Scan for the cell matching the given text and deliver its (x, y) coordinate at center. 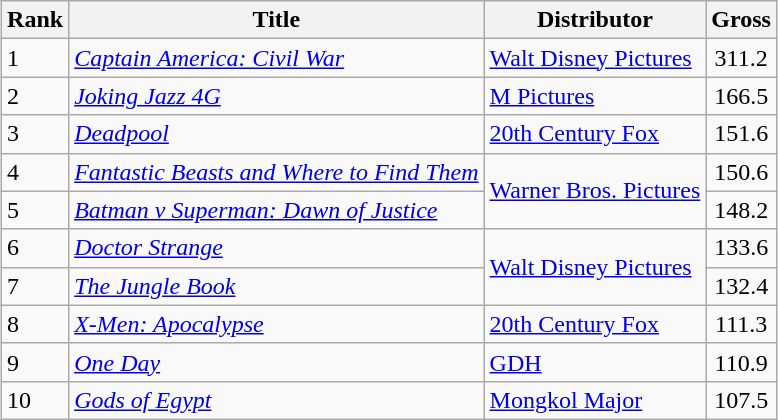
311.2 (742, 58)
9 (36, 362)
Deadpool (276, 134)
Warner Bros. Pictures (595, 191)
GDH (595, 362)
4 (36, 172)
110.9 (742, 362)
107.5 (742, 400)
3 (36, 134)
10 (36, 400)
132.4 (742, 286)
X-Men: Apocalypse (276, 324)
Mongkol Major (595, 400)
151.6 (742, 134)
8 (36, 324)
5 (36, 210)
M Pictures (595, 96)
7 (36, 286)
Fantastic Beasts and Where to Find Them (276, 172)
1 (36, 58)
Captain America: Civil War (276, 58)
6 (36, 248)
Joking Jazz 4G (276, 96)
Gods of Egypt (276, 400)
133.6 (742, 248)
148.2 (742, 210)
2 (36, 96)
Batman v Superman: Dawn of Justice (276, 210)
Distributor (595, 20)
Doctor Strange (276, 248)
Rank (36, 20)
Title (276, 20)
111.3 (742, 324)
One Day (276, 362)
166.5 (742, 96)
Gross (742, 20)
The Jungle Book (276, 286)
150.6 (742, 172)
